For the text-containing cell, return its midpoint in (X, Y) coordinate format. 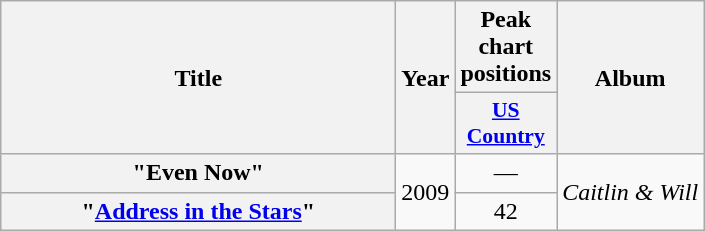
— (506, 173)
Album (630, 78)
US Country (506, 124)
Title (198, 78)
"Address in the Stars" (198, 211)
Caitlin & Will (630, 192)
Year (426, 78)
Peak chart positions (506, 47)
2009 (426, 192)
42 (506, 211)
"Even Now" (198, 173)
